Find where the given text appears and provide that cell's center as (x, y) coordinate. 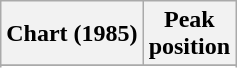
Chart (1985) (72, 34)
Peakposition (189, 34)
